Return the (X, Y) coordinate for the center point of the cell that contains the specified text.  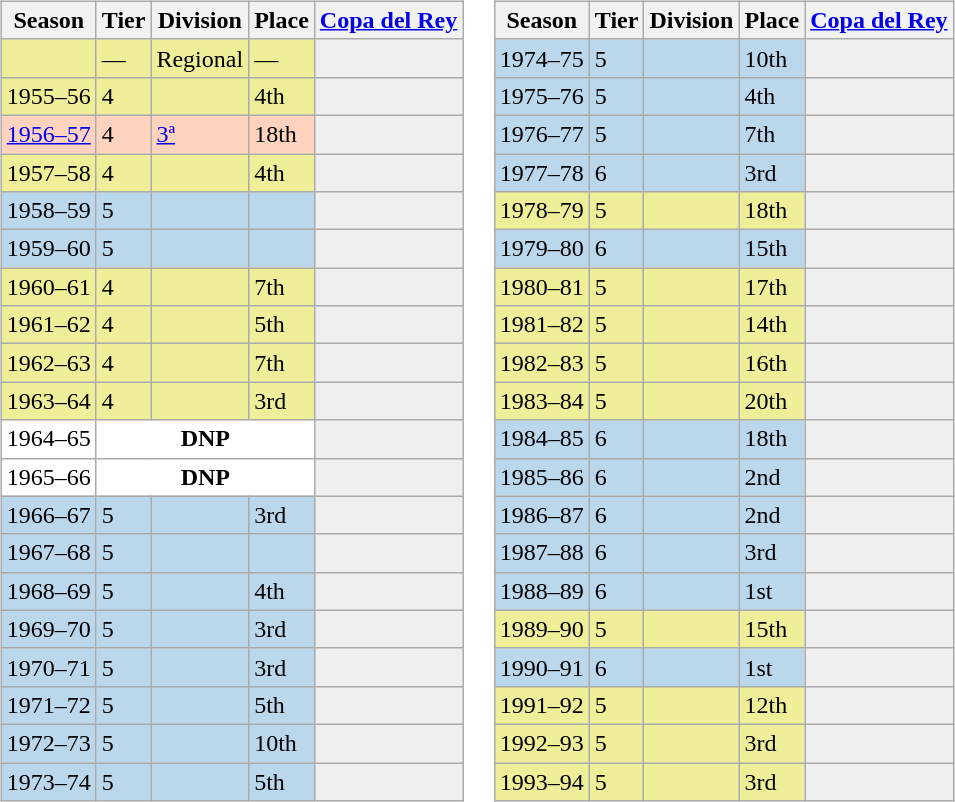
1980–81 (542, 287)
1979–80 (542, 249)
Regional (200, 58)
1990–91 (542, 667)
1987–88 (542, 553)
1960–61 (48, 287)
1974–75 (542, 58)
1991–92 (542, 705)
1976–77 (542, 134)
1982–83 (542, 363)
1968–69 (48, 591)
20th (772, 401)
1986–87 (542, 515)
16th (772, 363)
3ª (200, 134)
1965–66 (48, 477)
1984–85 (542, 439)
1992–93 (542, 743)
1993–94 (542, 781)
1970–71 (48, 667)
1983–84 (542, 401)
1959–60 (48, 249)
12th (772, 705)
1962–63 (48, 363)
1956–57 (48, 134)
1963–64 (48, 401)
1981–82 (542, 325)
1977–78 (542, 173)
1973–74 (48, 781)
1966–67 (48, 515)
1989–90 (542, 629)
1964–65 (48, 439)
1955–56 (48, 96)
1985–86 (542, 477)
1988–89 (542, 591)
1969–70 (48, 629)
17th (772, 287)
14th (772, 325)
1972–73 (48, 743)
1957–58 (48, 173)
1978–79 (542, 211)
1975–76 (542, 96)
1971–72 (48, 705)
1958–59 (48, 211)
1961–62 (48, 325)
1967–68 (48, 553)
